Pinpoint the cell where the given text exists, returning its [X, Y] midpoint coordinate. 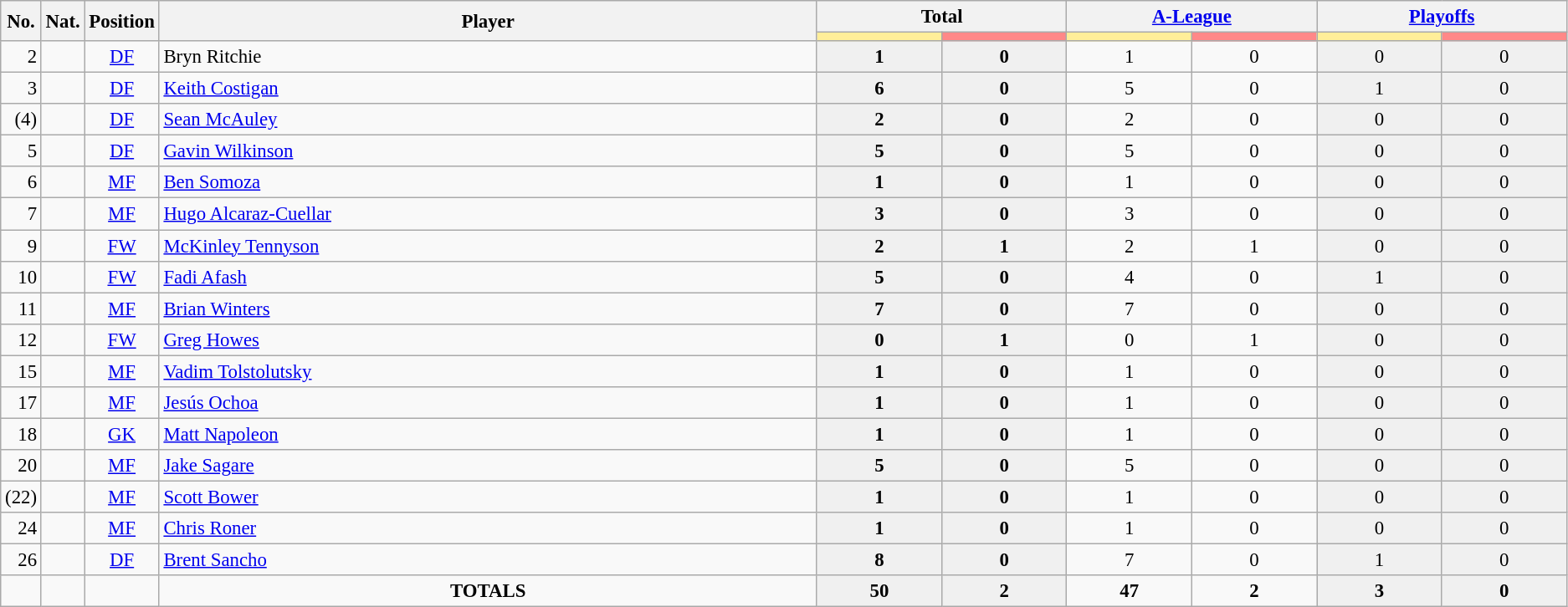
24 [22, 528]
Scott Bower [488, 497]
TOTALS [488, 591]
GK [122, 434]
Ben Somoza [488, 183]
Position [122, 21]
11 [22, 309]
Brent Sancho [488, 560]
(22) [22, 497]
McKinley Tennyson [488, 246]
Vadim Tolstolutsky [488, 371]
50 [879, 591]
Player [488, 21]
Hugo Alcaraz-Cuellar [488, 214]
Playoffs [1442, 17]
17 [22, 403]
Greg Howes [488, 339]
Sean McAuley [488, 120]
No. [22, 21]
Gavin Wilkinson [488, 151]
Nat. [63, 21]
(4) [22, 120]
Matt Napoleon [488, 434]
Jesús Ochoa [488, 403]
9 [22, 246]
12 [22, 339]
10 [22, 277]
8 [879, 560]
18 [22, 434]
20 [22, 466]
A-League [1191, 17]
Brian Winters [488, 309]
Jake Sagare [488, 466]
47 [1130, 591]
Bryn Ritchie [488, 57]
Total [942, 17]
15 [22, 371]
Fadi Afash [488, 277]
Chris Roner [488, 528]
4 [1130, 277]
26 [22, 560]
Keith Costigan [488, 89]
